Locate the cell with the specified text and output its (x, y) center coordinate. 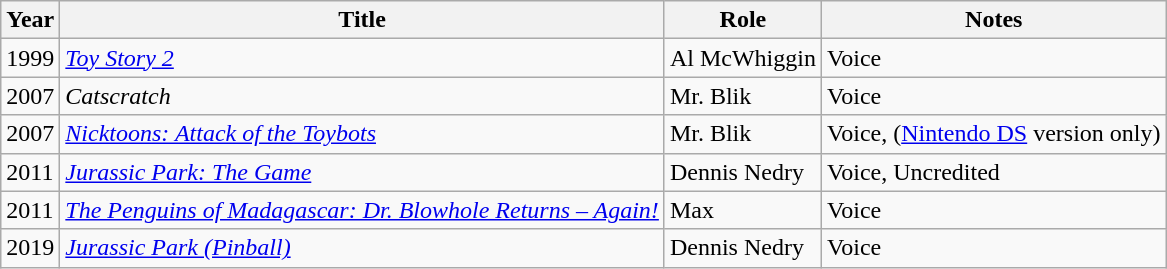
Toy Story 2 (362, 58)
Year (30, 20)
Catscratch (362, 96)
Role (742, 20)
Al McWhiggin (742, 58)
Nicktoons: Attack of the Toybots (362, 134)
Jurassic Park: The Game (362, 172)
Jurassic Park (Pinball) (362, 248)
The Penguins of Madagascar: Dr. Blowhole Returns – Again! (362, 210)
1999 (30, 58)
Notes (994, 20)
Title (362, 20)
2019 (30, 248)
Voice, (Nintendo DS version only) (994, 134)
Voice, Uncredited (994, 172)
Max (742, 210)
